Provide the [X, Y] coordinate of the cell's center where the given text is located.  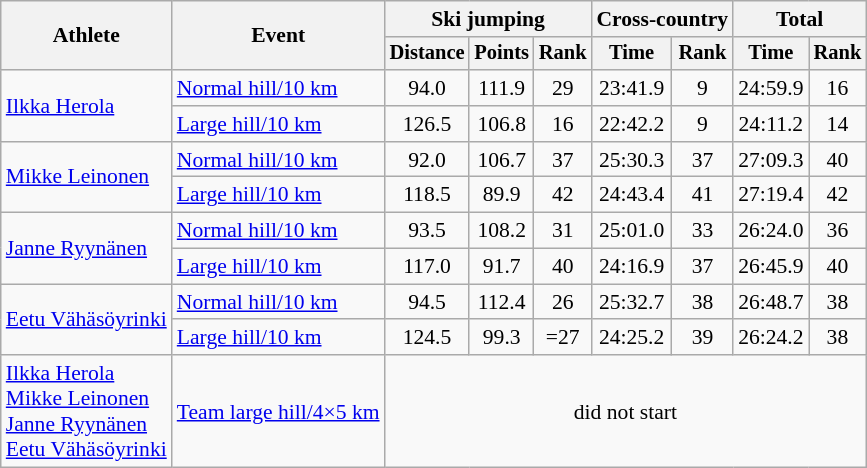
106.7 [501, 160]
99.3 [501, 338]
117.0 [428, 267]
27:19.4 [770, 195]
25:01.0 [631, 231]
24:25.2 [631, 338]
27:09.3 [770, 160]
111.9 [501, 88]
Team large hill/4×5 km [278, 411]
Distance [428, 54]
93.5 [428, 231]
36 [838, 231]
112.4 [501, 302]
Eetu Vähäsöyrinki [86, 320]
Janne Ryynänen [86, 248]
14 [838, 124]
26:45.9 [770, 267]
91.7 [501, 267]
106.8 [501, 124]
108.2 [501, 231]
26:24.2 [770, 338]
did not start [626, 411]
25:30.3 [631, 160]
126.5 [428, 124]
Event [278, 36]
124.5 [428, 338]
39 [702, 338]
26:24.0 [770, 231]
Athlete [86, 36]
26:48.7 [770, 302]
24:59.9 [770, 88]
Ilkka Herola [86, 106]
23:41.9 [631, 88]
Cross-country [662, 19]
22:42.2 [631, 124]
92.0 [428, 160]
26 [563, 302]
Mikke Leinonen [86, 178]
94.5 [428, 302]
31 [563, 231]
41 [702, 195]
29 [563, 88]
89.9 [501, 195]
Total [800, 19]
Points [501, 54]
24:43.4 [631, 195]
Ski jumping [488, 19]
33 [702, 231]
94.0 [428, 88]
=27 [563, 338]
24:16.9 [631, 267]
Ilkka HerolaMikke LeinonenJanne RyynänenEetu Vähäsöyrinki [86, 411]
118.5 [428, 195]
24:11.2 [770, 124]
25:32.7 [631, 302]
